Determine the (X, Y) coordinate at the center of the cell enclosing the given text.  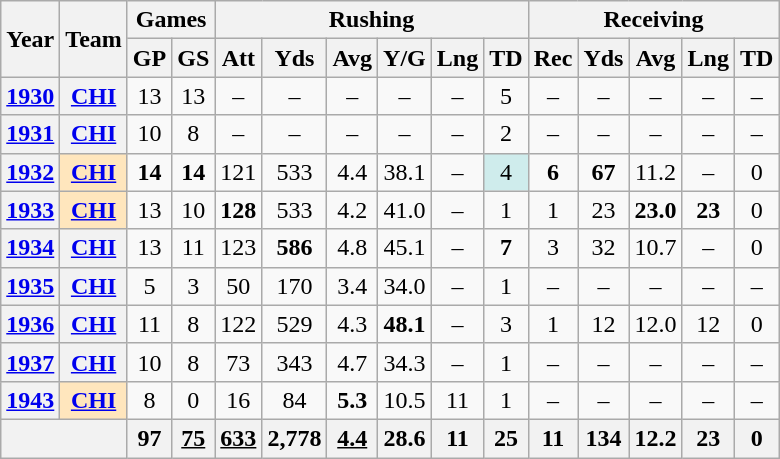
1943 (30, 400)
Year (30, 39)
73 (238, 362)
23.0 (656, 210)
Rushing (372, 20)
6 (553, 172)
10.5 (405, 400)
343 (294, 362)
48.1 (405, 324)
10.7 (656, 248)
34.0 (405, 286)
16 (238, 400)
GS (194, 58)
123 (238, 248)
25 (506, 438)
4.8 (352, 248)
12.0 (656, 324)
5.3 (352, 400)
1937 (30, 362)
1931 (30, 134)
128 (238, 210)
97 (149, 438)
67 (604, 172)
4.3 (352, 324)
84 (294, 400)
Att (238, 58)
4.2 (352, 210)
41.0 (405, 210)
2 (506, 134)
50 (238, 286)
529 (294, 324)
Team (94, 39)
170 (294, 286)
586 (294, 248)
32 (604, 248)
12.2 (656, 438)
3.4 (352, 286)
122 (238, 324)
134 (604, 438)
4.7 (352, 362)
1936 (30, 324)
1932 (30, 172)
45.1 (405, 248)
633 (238, 438)
1930 (30, 96)
4 (506, 172)
1934 (30, 248)
121 (238, 172)
Games (170, 20)
75 (194, 438)
1935 (30, 286)
Rec (553, 58)
7 (506, 248)
34.3 (405, 362)
28.6 (405, 438)
2,778 (294, 438)
Y/G (405, 58)
11.2 (656, 172)
38.1 (405, 172)
1933 (30, 210)
GP (149, 58)
Receiving (654, 20)
